For the text-containing cell, return its midpoint in (X, Y) coordinate format. 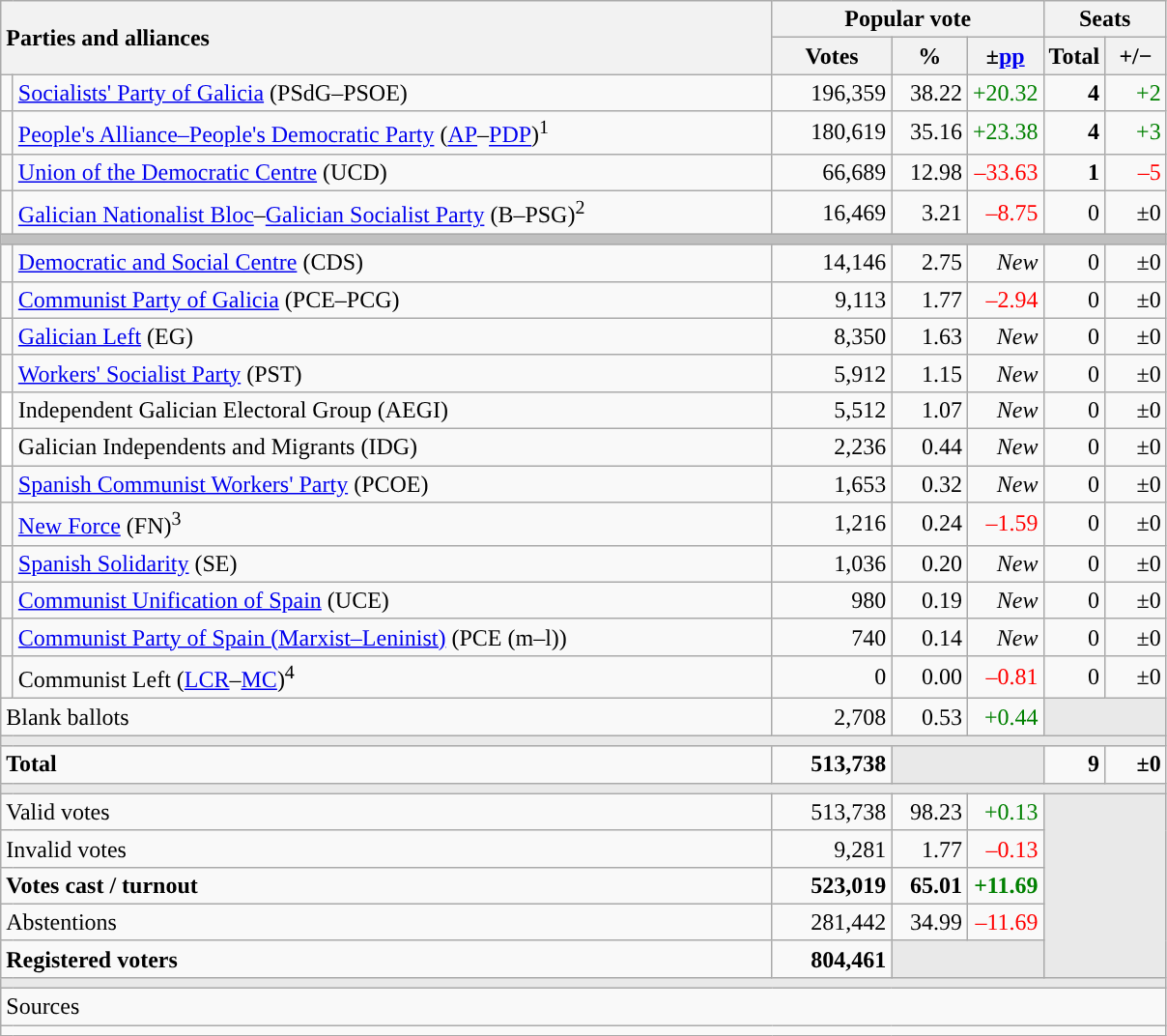
Sources (583, 1007)
740 (832, 637)
14,146 (832, 263)
5,912 (832, 373)
5,512 (832, 410)
9 (1074, 764)
Spanish Communist Workers' Party (PCOE) (392, 484)
+23.38 (1005, 133)
–0.13 (1005, 849)
98.23 (929, 812)
980 (832, 600)
Communist Left (LCR–MC)4 (392, 676)
–11.69 (1005, 922)
Abstentions (386, 922)
196,359 (832, 93)
8,350 (832, 336)
±pp (1005, 56)
Seats (1105, 19)
66,689 (832, 172)
0.19 (929, 600)
+20.32 (1005, 93)
Votes (832, 56)
1.15 (929, 373)
0.24 (929, 524)
2,708 (832, 717)
Parties and alliances (386, 38)
1,653 (832, 484)
Workers' Socialist Party (PST) (392, 373)
–0.81 (1005, 676)
523,019 (832, 885)
16,469 (832, 213)
0.00 (929, 676)
–1.59 (1005, 524)
People's Alliance–People's Democratic Party (AP–PDP)1 (392, 133)
9,281 (832, 849)
804,461 (832, 959)
12.98 (929, 172)
1,216 (832, 524)
–33.63 (1005, 172)
–8.75 (1005, 213)
–2.94 (1005, 300)
Galician Independents and Migrants (IDG) (392, 446)
Spanish Solidarity (SE) (392, 563)
35.16 (929, 133)
1 (1074, 172)
Democratic and Social Centre (CDS) (392, 263)
2.75 (929, 263)
34.99 (929, 922)
Votes cast / turnout (386, 885)
Valid votes (386, 812)
Union of the Democratic Centre (UCD) (392, 172)
180,619 (832, 133)
+3 (1136, 133)
1.63 (929, 336)
2,236 (832, 446)
+11.69 (1005, 885)
3.21 (929, 213)
New Force (FN)3 (392, 524)
+0.13 (1005, 812)
% (929, 56)
–5 (1136, 172)
0.20 (929, 563)
65.01 (929, 885)
Registered voters (386, 959)
Popular vote (908, 19)
Communist Party of Galicia (PCE–PCG) (392, 300)
281,442 (832, 922)
+2 (1136, 93)
0.32 (929, 484)
Communist Party of Spain (Marxist–Leninist) (PCE (m–l)) (392, 637)
Invalid votes (386, 849)
Independent Galician Electoral Group (AEGI) (392, 410)
38.22 (929, 93)
1,036 (832, 563)
Galician Nationalist Bloc–Galician Socialist Party (B–PSG)2 (392, 213)
+/− (1136, 56)
+0.44 (1005, 717)
Blank ballots (386, 717)
Socialists' Party of Galicia (PSdG–PSOE) (392, 93)
0.53 (929, 717)
9,113 (832, 300)
0.44 (929, 446)
Communist Unification of Spain (UCE) (392, 600)
0.14 (929, 637)
1.07 (929, 410)
Galician Left (EG) (392, 336)
